Scan for the cell matching the given text and deliver its (X, Y) coordinate at center. 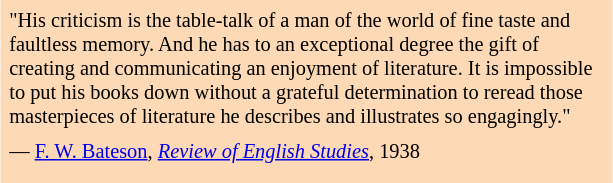
― F. W. Bateson, Review of English Studies, 1938 (306, 152)
